Output the [x, y] coordinate of the center of the cell containing the given text.  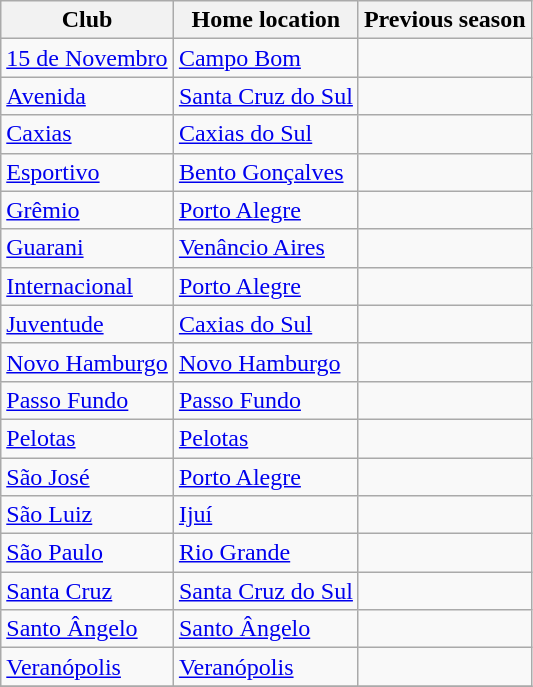
Juventude [88, 324]
Caxias [88, 134]
Avenida [88, 96]
15 de Novembro [88, 58]
Club [88, 20]
Internacional [88, 286]
Esportivo [88, 172]
Previous season [444, 20]
Bento Gonçalves [266, 172]
Santa Cruz [88, 591]
São Paulo [88, 553]
Campo Bom [266, 58]
Guarani [88, 248]
Venâncio Aires [266, 248]
Grêmio [88, 210]
São Luiz [88, 515]
Rio Grande [266, 553]
Home location [266, 20]
Ijuí [266, 515]
São José [88, 477]
